For the text-containing cell, return its midpoint in [X, Y] coordinate format. 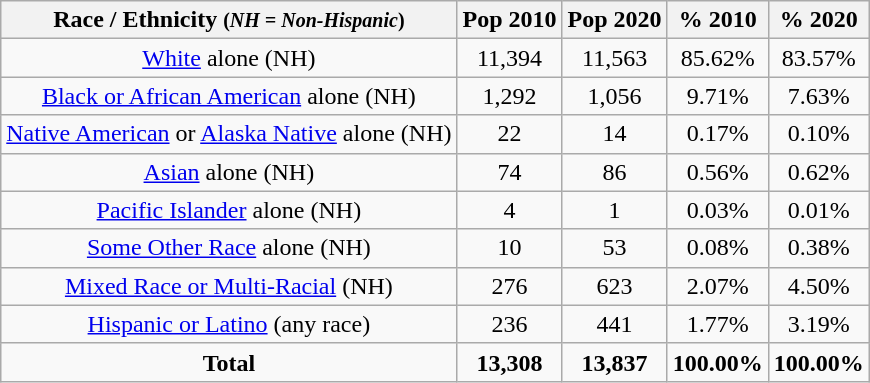
9.71% [718, 96]
Mixed Race or Multi-Racial (NH) [229, 286]
83.57% [818, 58]
Pacific Islander alone (NH) [229, 210]
0.08% [718, 248]
Pop 2010 [510, 20]
0.62% [818, 172]
Native American or Alaska Native alone (NH) [229, 134]
Pop 2020 [614, 20]
85.62% [718, 58]
623 [614, 286]
0.10% [818, 134]
1,292 [510, 96]
22 [510, 134]
0.17% [718, 134]
Some Other Race alone (NH) [229, 248]
13,837 [614, 362]
Race / Ethnicity (NH = Non-Hispanic) [229, 20]
0.38% [818, 248]
10 [510, 248]
11,563 [614, 58]
53 [614, 248]
441 [614, 324]
13,308 [510, 362]
% 2010 [718, 20]
0.01% [818, 210]
3.19% [818, 324]
0.56% [718, 172]
Asian alone (NH) [229, 172]
Hispanic or Latino (any race) [229, 324]
1 [614, 210]
7.63% [818, 96]
4.50% [818, 286]
236 [510, 324]
276 [510, 286]
14 [614, 134]
1,056 [614, 96]
4 [510, 210]
Total [229, 362]
74 [510, 172]
0.03% [718, 210]
86 [614, 172]
% 2020 [818, 20]
1.77% [718, 324]
White alone (NH) [229, 58]
Black or African American alone (NH) [229, 96]
2.07% [718, 286]
11,394 [510, 58]
